Identify which cell holds the provided text, then report its (X, Y) central coordinate. 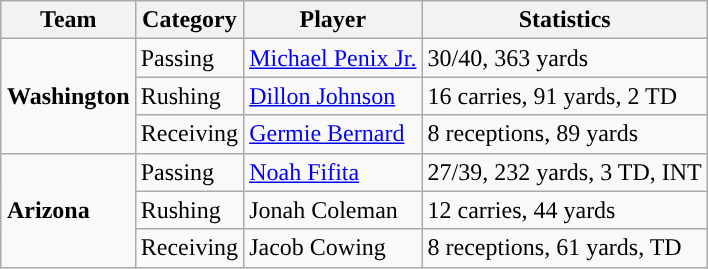
16 carries, 91 yards, 2 TD (564, 96)
Germie Bernard (333, 134)
Player (333, 20)
Noah Fifita (333, 172)
Jacob Cowing (333, 248)
Washington (68, 96)
30/40, 363 yards (564, 58)
Arizona (68, 210)
Dillon Johnson (333, 96)
Jonah Coleman (333, 210)
8 receptions, 61 yards, TD (564, 248)
Team (68, 20)
Michael Penix Jr. (333, 58)
8 receptions, 89 yards (564, 134)
Statistics (564, 20)
Category (189, 20)
27/39, 232 yards, 3 TD, INT (564, 172)
12 carries, 44 yards (564, 210)
